Detect which cell encompasses the target text, then output its [X, Y] center coordinate. 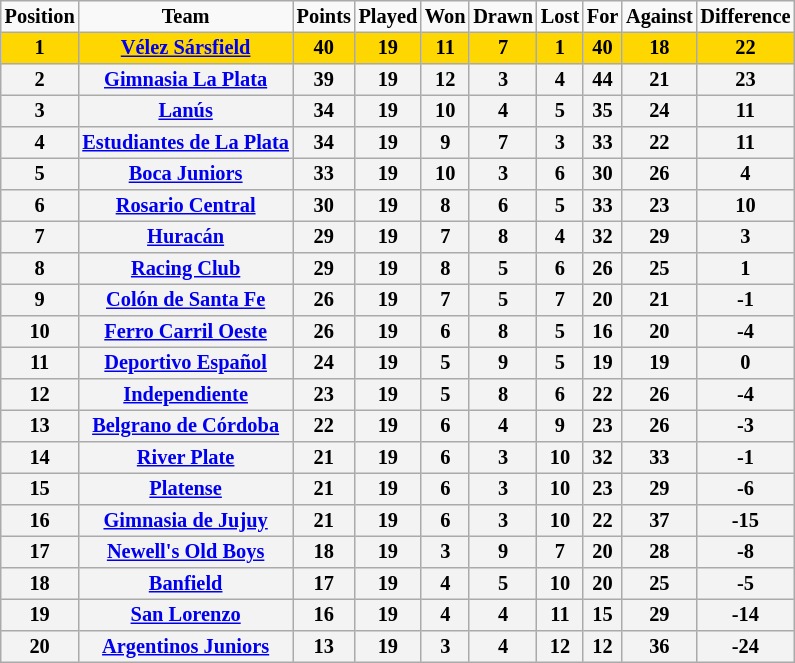
2 [40, 80]
44 [602, 80]
Points [324, 17]
Rosario Central [185, 206]
Banfield [185, 584]
0 [746, 363]
Played [388, 17]
-5 [746, 584]
Team [185, 17]
-6 [746, 489]
Ferro Carril Oeste [185, 332]
Deportivo Español [185, 363]
Gimnasia de Jujuy [185, 521]
-14 [746, 615]
Racing Club [185, 269]
For [602, 17]
-3 [746, 426]
Drawn [503, 17]
Estudiantes de La Plata [185, 143]
Lost [560, 17]
36 [659, 647]
Difference [746, 17]
14 [40, 458]
Vélez Sársfield [185, 48]
San Lorenzo [185, 615]
Won [445, 17]
Against [659, 17]
Position [40, 17]
37 [659, 521]
Boca Juniors [185, 174]
Argentinos Juniors [185, 647]
-8 [746, 552]
Newell's Old Boys [185, 552]
Colón de Santa Fe [185, 300]
-24 [746, 647]
Independiente [185, 395]
Platense [185, 489]
39 [324, 80]
28 [659, 552]
35 [602, 111]
Belgrano de Córdoba [185, 426]
Huracán [185, 237]
River Plate [185, 458]
Lanús [185, 111]
-15 [746, 521]
Gimnasia La Plata [185, 80]
